Detect which cell encompasses the target text, then output its [X, Y] center coordinate. 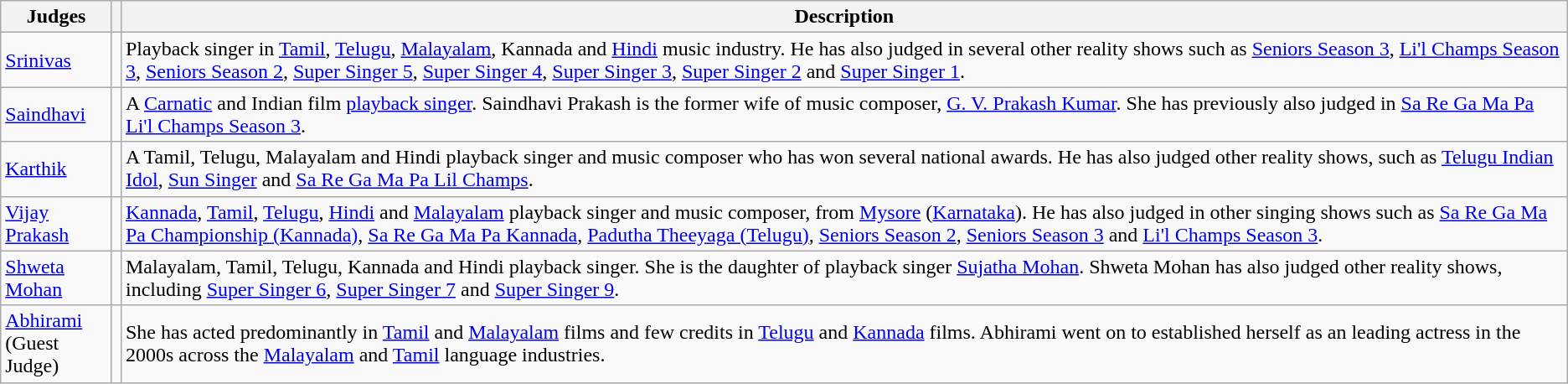
Karthik [57, 169]
Abhirami(Guest Judge) [57, 344]
Description [844, 17]
Saindhavi [57, 114]
Srinivas [57, 60]
Shweta Mohan [57, 278]
Vijay Prakash [57, 223]
Judges [57, 17]
